Find where the given text appears and provide that cell's center as [X, Y] coordinate. 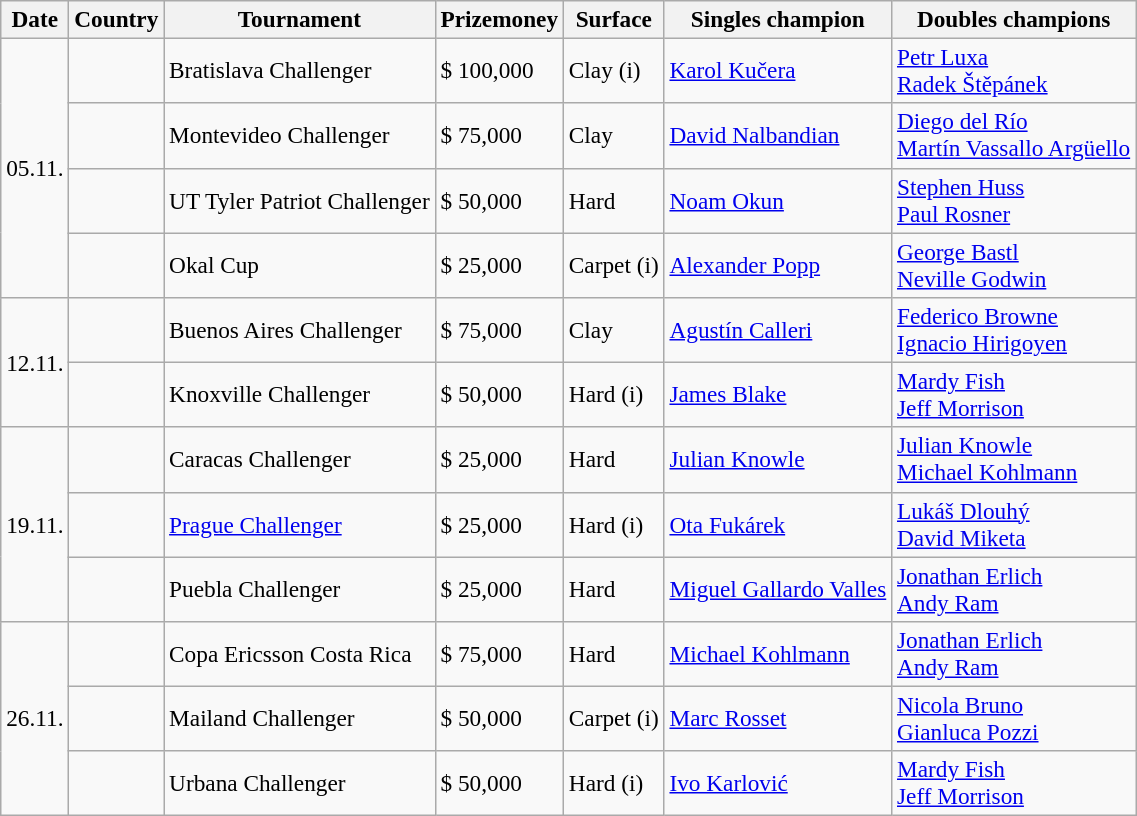
Clay (i) [614, 70]
UT Tyler Patriot Challenger [300, 200]
Copa Ericsson Costa Rica [300, 654]
Country [116, 19]
Federico Browne Ignacio Hirigoyen [1014, 330]
Doubles champions [1014, 19]
Karol Kučera [778, 70]
Puebla Challenger [300, 588]
Noam Okun [778, 200]
Alexander Popp [778, 264]
Petr Luxa Radek Štěpánek [1014, 70]
Caracas Challenger [300, 460]
Prague Challenger [300, 524]
26.11. [35, 718]
Tournament [300, 19]
Michael Kohlmann [778, 654]
Julian Knowle Michael Kohlmann [1014, 460]
Singles champion [778, 19]
Okal Cup [300, 264]
Prizemoney [499, 19]
David Nalbandian [778, 136]
Lukáš Dlouhý David Miketa [1014, 524]
Ota Fukárek [778, 524]
12.11. [35, 362]
Agustín Calleri [778, 330]
Julian Knowle [778, 460]
Bratislava Challenger [300, 70]
Nicola Bruno Gianluca Pozzi [1014, 718]
Stephen Huss Paul Rosner [1014, 200]
Mailand Challenger [300, 718]
Diego del Río Martín Vassallo Argüello [1014, 136]
Urbana Challenger [300, 784]
Surface [614, 19]
Marc Rosset [778, 718]
Miguel Gallardo Valles [778, 588]
$ 100,000 [499, 70]
Buenos Aires Challenger [300, 330]
James Blake [778, 394]
Date [35, 19]
19.11. [35, 524]
Knoxville Challenger [300, 394]
Montevideo Challenger [300, 136]
George Bastl Neville Godwin [1014, 264]
Ivo Karlović [778, 784]
05.11. [35, 168]
